Capture the cell that displays the provided text and extract its (X, Y) central coordinate. 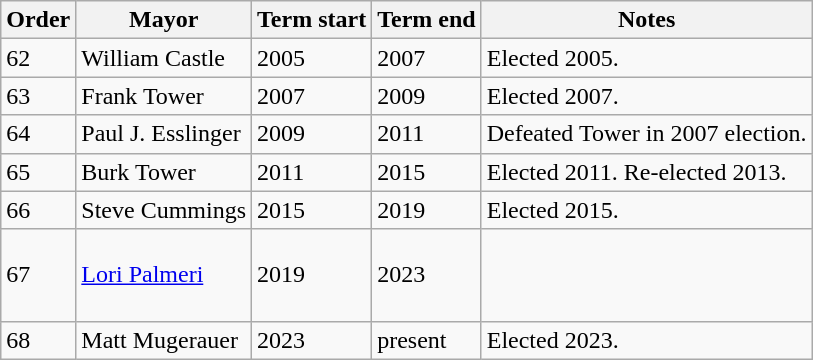
Matt Mugerauer (164, 340)
Steve Cummings (164, 210)
Lori Palmeri (164, 275)
Notes (646, 20)
63 (38, 96)
William Castle (164, 58)
64 (38, 134)
Paul J. Esslinger (164, 134)
Mayor (164, 20)
Order (38, 20)
62 (38, 58)
Frank Tower (164, 96)
65 (38, 172)
present (427, 340)
Term start (312, 20)
Burk Tower (164, 172)
Elected 2023. (646, 340)
Elected 2011. Re-elected 2013. (646, 172)
Elected 2015. (646, 210)
68 (38, 340)
66 (38, 210)
Elected 2005. (646, 58)
2005 (312, 58)
67 (38, 275)
Term end (427, 20)
Defeated Tower in 2007 election. (646, 134)
Elected 2007. (646, 96)
